Extract the [X, Y] coordinate from the center of the cell holding the provided text.  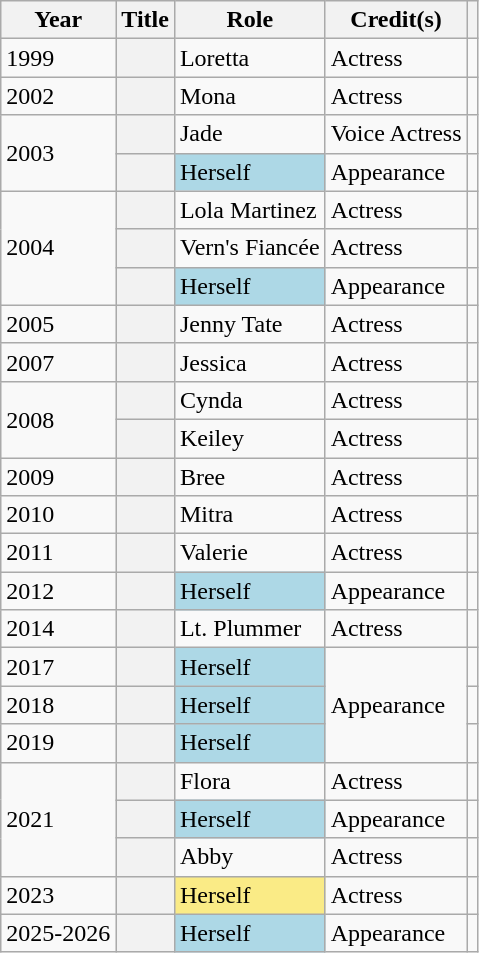
Mitra [250, 515]
2008 [58, 419]
Voice Actress [396, 134]
2021 [58, 819]
Flora [250, 781]
2017 [58, 667]
2018 [58, 705]
1999 [58, 58]
2004 [58, 248]
2011 [58, 553]
Lt. Plummer [250, 629]
Year [58, 20]
Loretta [250, 58]
Cynda [250, 400]
Keiley [250, 438]
2019 [58, 743]
Bree [250, 477]
2007 [58, 362]
Credit(s) [396, 20]
Abby [250, 857]
2009 [58, 477]
2003 [58, 153]
Title [146, 20]
2012 [58, 591]
Lola Martinez [250, 210]
Jade [250, 134]
2014 [58, 629]
Vern's Fiancée [250, 248]
2025-2026 [58, 933]
2002 [58, 96]
2005 [58, 324]
2023 [58, 895]
Jenny Tate [250, 324]
Role [250, 20]
Mona [250, 96]
Jessica [250, 362]
Valerie [250, 553]
2010 [58, 515]
